Return the [X, Y] coordinate for the center point of the cell that contains the specified text.  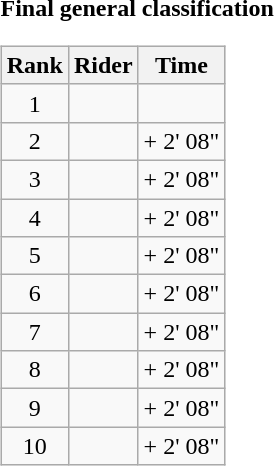
Rider [103, 65]
6 [34, 294]
Rank [34, 65]
2 [34, 141]
4 [34, 217]
5 [34, 256]
7 [34, 332]
10 [34, 446]
1 [34, 103]
8 [34, 370]
Time [182, 65]
9 [34, 408]
3 [34, 179]
